From the cell containing the given text, extract its center point as (X, Y) coordinate. 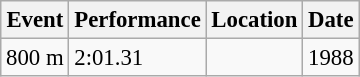
Event (35, 20)
Date (331, 20)
2:01.31 (138, 58)
800 m (35, 58)
Location (254, 20)
1988 (331, 58)
Performance (138, 20)
